Search for the cell housing the specified text and yield its (X, Y) center coordinate. 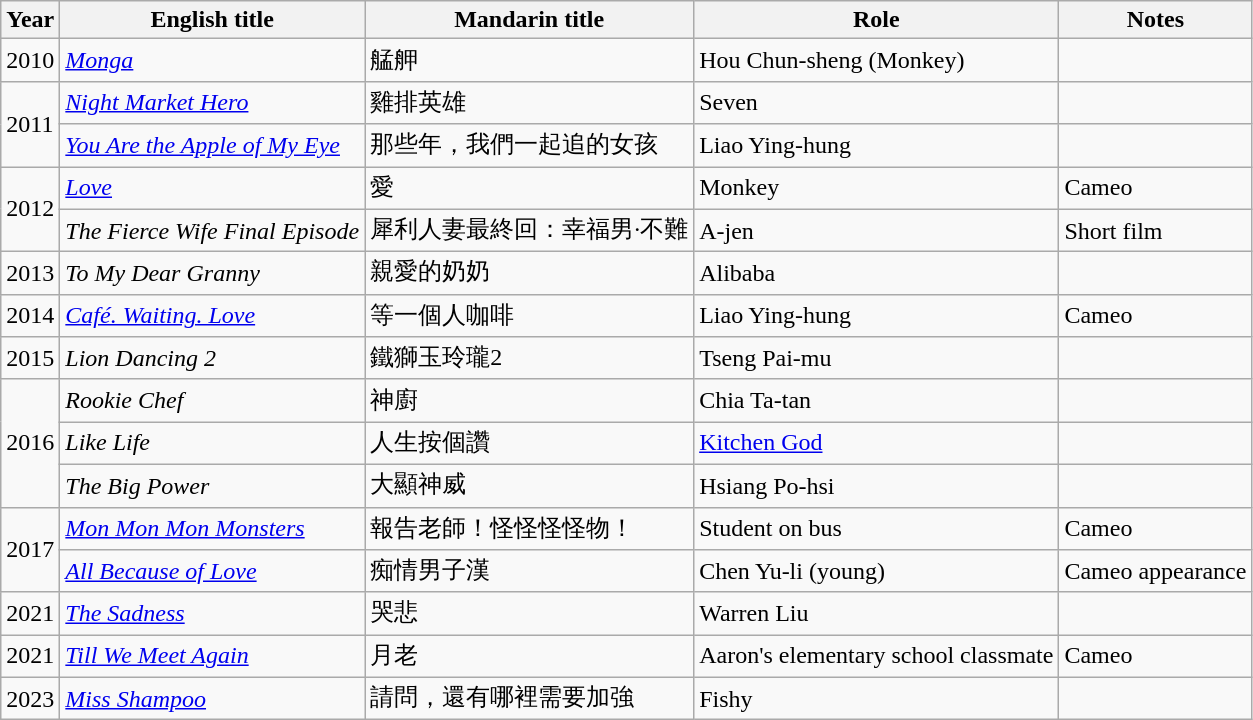
2011 (30, 124)
Chia Ta-tan (876, 400)
親愛的奶奶 (530, 274)
Rookie Chef (212, 400)
犀利人妻最終回：幸福男·不難 (530, 230)
Lion Dancing 2 (212, 358)
大顯神威 (530, 486)
Hou Chun-sheng (Monkey) (876, 60)
請問，還有哪裡需要加強 (530, 698)
The Sadness (212, 614)
Kitchen God (876, 444)
2016 (30, 443)
Chen Yu-li (young) (876, 572)
Café. Waiting. Love (212, 316)
Aaron's elementary school classmate (876, 656)
A-jen (876, 230)
月老 (530, 656)
English title (212, 20)
那些年，我們一起追的女孩 (530, 146)
Role (876, 20)
2017 (30, 550)
Mon Mon Mon Monsters (212, 528)
報告老師！怪怪怪怪物！ (530, 528)
The Big Power (212, 486)
人生按個讚 (530, 444)
2013 (30, 274)
Like Life (212, 444)
Fishy (876, 698)
2023 (30, 698)
All Because of Love (212, 572)
Till We Meet Again (212, 656)
Year (30, 20)
2010 (30, 60)
Tseng Pai-mu (876, 358)
Cameo appearance (1156, 572)
2012 (30, 208)
Night Market Hero (212, 102)
Miss Shampoo (212, 698)
2014 (30, 316)
Notes (1156, 20)
The Fierce Wife Final Episode (212, 230)
哭悲 (530, 614)
2015 (30, 358)
愛 (530, 188)
Short film (1156, 230)
艋舺 (530, 60)
To My Dear Granny (212, 274)
You Are the Apple of My Eye (212, 146)
等一個人咖啡 (530, 316)
Love (212, 188)
Student on bus (876, 528)
Alibaba (876, 274)
痴情男子漢 (530, 572)
Monkey (876, 188)
Hsiang Po-hsi (876, 486)
Seven (876, 102)
神廚 (530, 400)
鐵獅玉玲瓏2 (530, 358)
Mandarin title (530, 20)
Monga (212, 60)
Warren Liu (876, 614)
雞排英雄 (530, 102)
